Identify which cell holds the provided text, then report its [x, y] central coordinate. 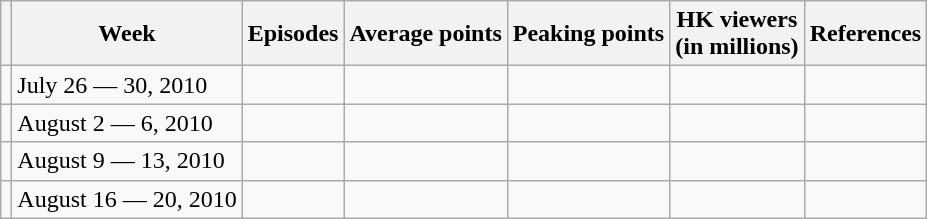
HK viewers(in millions) [737, 34]
August 9 — 13, 2010 [127, 161]
Week [127, 34]
References [866, 34]
Average points [426, 34]
Episodes [293, 34]
Peaking points [588, 34]
August 16 — 20, 2010 [127, 199]
July 26 — 30, 2010 [127, 85]
August 2 — 6, 2010 [127, 123]
